Return (x, y) of the center of cell containing provided text 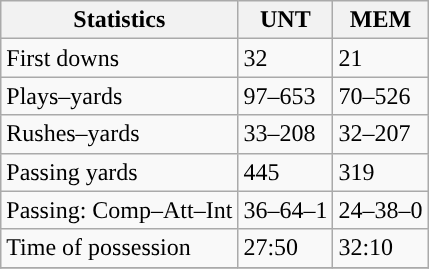
Rushes–yards (120, 134)
32–207 (380, 134)
Plays–yards (120, 96)
32 (286, 58)
24–38–0 (380, 210)
70–526 (380, 96)
Statistics (120, 20)
MEM (380, 20)
319 (380, 172)
32:10 (380, 248)
UNT (286, 20)
21 (380, 58)
97–653 (286, 96)
Passing yards (120, 172)
445 (286, 172)
36–64–1 (286, 210)
33–208 (286, 134)
Time of possession (120, 248)
First downs (120, 58)
Passing: Comp–Att–Int (120, 210)
27:50 (286, 248)
